Return the (X, Y) coordinate for the center point of the cell that contains the specified text.  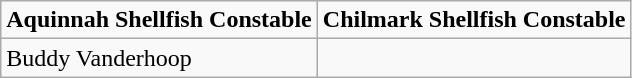
Buddy Vanderhoop (160, 58)
Chilmark Shellfish Constable (474, 20)
Aquinnah Shellfish Constable (160, 20)
